Return [x, y] of the center of cell containing provided text 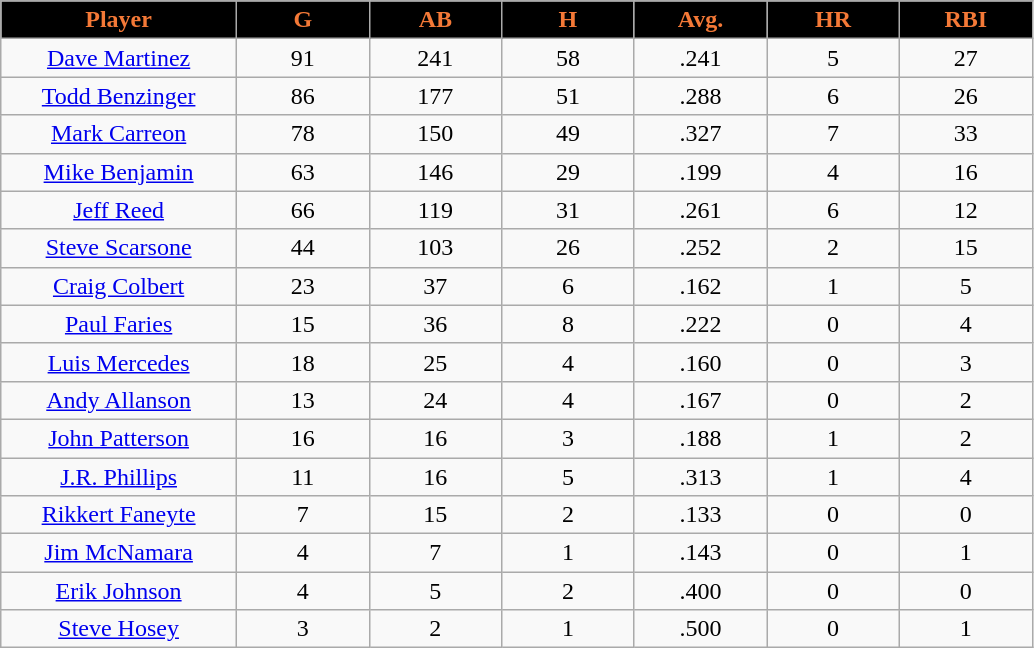
.162 [700, 286]
36 [436, 324]
.261 [700, 210]
Mark Carreon [119, 134]
.167 [700, 400]
Rikkert Faneyte [119, 515]
Player [119, 20]
Mike Benjamin [119, 172]
63 [302, 172]
27 [966, 58]
11 [302, 477]
.199 [700, 172]
51 [568, 96]
58 [568, 58]
8 [568, 324]
.252 [700, 248]
.222 [700, 324]
.327 [700, 134]
HR [834, 20]
37 [436, 286]
Erik Johnson [119, 591]
13 [302, 400]
Jeff Reed [119, 210]
.241 [700, 58]
91 [302, 58]
Craig Colbert [119, 286]
78 [302, 134]
25 [436, 362]
J.R. Phillips [119, 477]
49 [568, 134]
.188 [700, 438]
Steve Hosey [119, 629]
146 [436, 172]
18 [302, 362]
Luis Mercedes [119, 362]
H [568, 20]
.313 [700, 477]
G [302, 20]
150 [436, 134]
86 [302, 96]
Jim McNamara [119, 553]
Todd Benzinger [119, 96]
.143 [700, 553]
Steve Scarsone [119, 248]
Andy Allanson [119, 400]
44 [302, 248]
29 [568, 172]
Dave Martinez [119, 58]
241 [436, 58]
66 [302, 210]
.160 [700, 362]
.288 [700, 96]
177 [436, 96]
33 [966, 134]
24 [436, 400]
12 [966, 210]
23 [302, 286]
119 [436, 210]
103 [436, 248]
.400 [700, 591]
.500 [700, 629]
31 [568, 210]
.133 [700, 515]
AB [436, 20]
John Patterson [119, 438]
Avg. [700, 20]
Paul Faries [119, 324]
RBI [966, 20]
